Return [X, Y] of the center of cell containing provided text 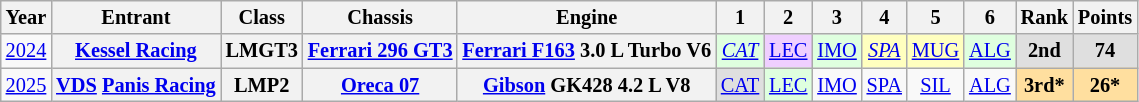
3 [836, 17]
Class [262, 17]
LMGT3 [262, 51]
Engine [586, 17]
Chassis [380, 17]
MUG [936, 51]
VDS Panis Racing [136, 85]
Points [1105, 17]
LMP2 [262, 85]
3rd* [1044, 85]
Ferrari F163 3.0 L Turbo V6 [586, 51]
4 [884, 17]
Rank [1044, 17]
2nd [1044, 51]
26* [1105, 85]
6 [990, 17]
Ferrari 296 GT3 [380, 51]
2025 [26, 85]
74 [1105, 51]
Entrant [136, 17]
1 [740, 17]
2 [788, 17]
SIL [936, 85]
Year [26, 17]
Gibson GK428 4.2 L V8 [586, 85]
Kessel Racing [136, 51]
Oreca 07 [380, 85]
2024 [26, 51]
5 [936, 17]
